Detect which cell encompasses the target text, then output its [x, y] center coordinate. 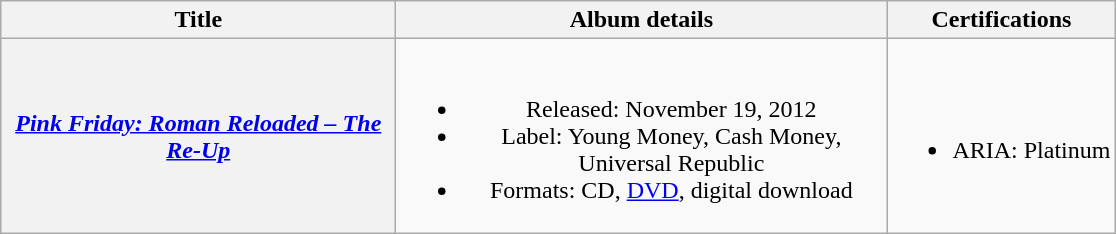
Certifications [1002, 20]
Released: November 19, 2012Label: Young Money, Cash Money, Universal RepublicFormats: CD, DVD, digital download [642, 136]
ARIA: Platinum [1002, 136]
Album details [642, 20]
Title [198, 20]
Pink Friday: Roman Reloaded – The Re-Up [198, 136]
